Output the (x, y) coordinate of the center of the cell containing the given text.  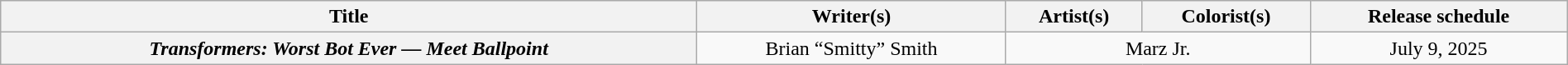
Release schedule (1439, 17)
Transformers: Worst Bot Ever — Meet Ballpoint (349, 48)
Brian “Smitty” Smith (852, 48)
July 9, 2025 (1439, 48)
Colorist(s) (1226, 17)
Marz Jr. (1158, 48)
Writer(s) (852, 17)
Artist(s) (1073, 17)
Title (349, 17)
